Output the (x, y) coordinate of the center of the cell containing the given text.  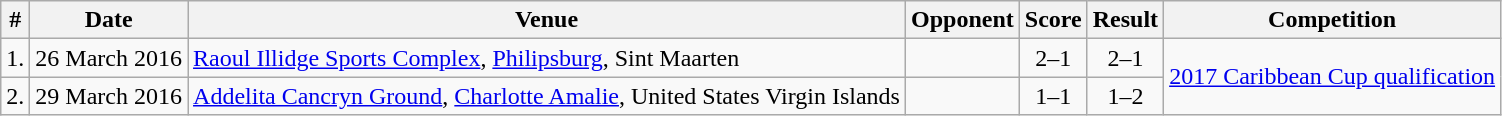
Venue (547, 20)
Competition (1332, 20)
Opponent (962, 20)
26 March 2016 (109, 58)
Raoul Illidge Sports Complex, Philipsburg, Sint Maarten (547, 58)
1–2 (1125, 96)
1–1 (1053, 96)
2. (16, 96)
# (16, 20)
Score (1053, 20)
1. (16, 58)
Addelita Cancryn Ground, Charlotte Amalie, United States Virgin Islands (547, 96)
Date (109, 20)
2017 Caribbean Cup qualification (1332, 77)
29 March 2016 (109, 96)
Result (1125, 20)
